Output the (X, Y) coordinate of the center of the cell containing the given text.  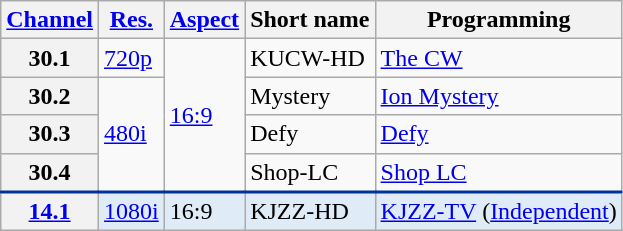
30.4 (50, 172)
Res. (132, 20)
30.1 (50, 58)
Short name (310, 20)
Shop-LC (310, 172)
The CW (498, 58)
1080i (132, 212)
Aspect (204, 20)
14.1 (50, 212)
Programming (498, 20)
KUCW-HD (310, 58)
480i (132, 134)
Ion Mystery (498, 96)
720p (132, 58)
Channel (50, 20)
30.3 (50, 134)
Shop LC (498, 172)
KJZZ-TV (Independent) (498, 212)
Mystery (310, 96)
KJZZ-HD (310, 212)
30.2 (50, 96)
